Determine the [x, y] coordinate at the center of the cell enclosing the given text.  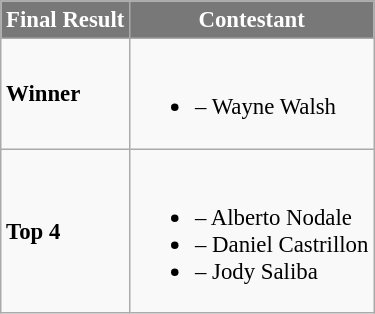
– Alberto Nodale – Daniel Castrillon – Jody Saliba [252, 231]
Final Result [66, 20]
Winner [66, 94]
Top 4 [66, 231]
– Wayne Walsh [252, 94]
Contestant [252, 20]
